Search for the cell housing the specified text and yield its (x, y) center coordinate. 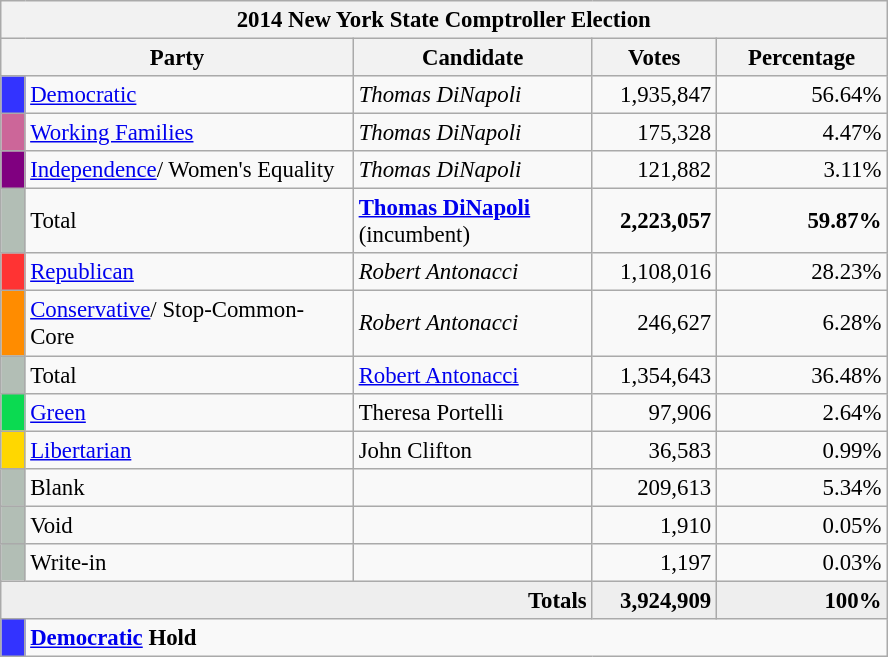
36,583 (654, 450)
Candidate (472, 58)
Republican (189, 273)
56.64% (802, 95)
Party (178, 58)
4.47% (802, 133)
Independence/ Women's Equality (189, 170)
175,328 (654, 133)
0.03% (802, 563)
36.48% (802, 375)
2014 New York State Comptroller Election (444, 20)
1,197 (654, 563)
Working Families (189, 133)
1,910 (654, 525)
Libertarian (189, 450)
209,613 (654, 487)
John Clifton (472, 450)
97,906 (654, 412)
121,882 (654, 170)
Democratic Hold (456, 638)
Percentage (802, 58)
Thomas DiNapoli (incumbent) (472, 222)
Democratic (189, 95)
5.34% (802, 487)
6.28% (802, 324)
3,924,909 (654, 600)
Totals (296, 600)
Green (189, 412)
1,354,643 (654, 375)
28.23% (802, 273)
1,935,847 (654, 95)
2,223,057 (654, 222)
Votes (654, 58)
2.64% (802, 412)
3.11% (802, 170)
0.99% (802, 450)
100% (802, 600)
0.05% (802, 525)
Conservative/ Stop-Common-Core (189, 324)
59.87% (802, 222)
246,627 (654, 324)
1,108,016 (654, 273)
Blank (189, 487)
Write-in (189, 563)
Void (189, 525)
Theresa Portelli (472, 412)
